Return (X, Y) of the center of cell containing provided text 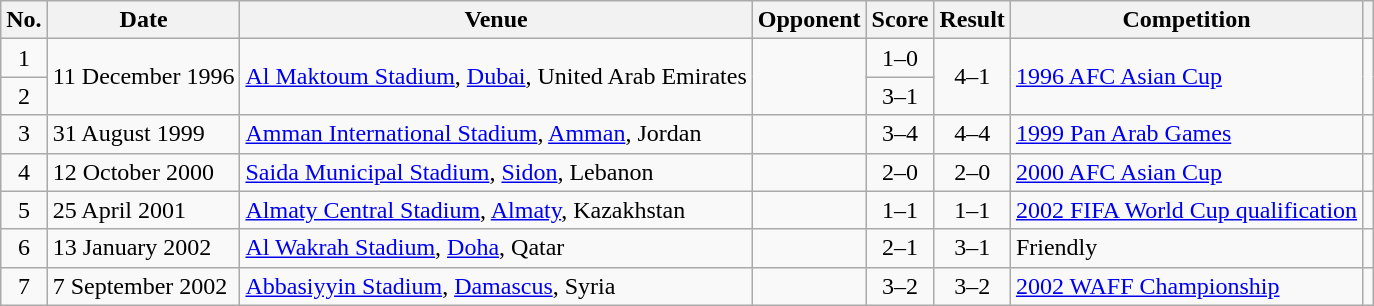
Abbasiyyin Stadium, Damascus, Syria (496, 286)
7 September 2002 (144, 286)
4 (24, 172)
Amman International Stadium, Amman, Jordan (496, 134)
3–4 (900, 134)
7 (24, 286)
No. (24, 20)
2–1 (900, 248)
1996 AFC Asian Cup (1186, 77)
Competition (1186, 20)
Opponent (809, 20)
25 April 2001 (144, 210)
Score (900, 20)
Venue (496, 20)
Result (972, 20)
1999 Pan Arab Games (1186, 134)
Almaty Central Stadium, Almaty, Kazakhstan (496, 210)
1 (24, 58)
Al Wakrah Stadium, Doha, Qatar (496, 248)
Friendly (1186, 248)
1–0 (900, 58)
Saida Municipal Stadium, Sidon, Lebanon (496, 172)
31 August 1999 (144, 134)
12 October 2000 (144, 172)
3 (24, 134)
2002 FIFA World Cup qualification (1186, 210)
4–1 (972, 77)
6 (24, 248)
11 December 1996 (144, 77)
13 January 2002 (144, 248)
2000 AFC Asian Cup (1186, 172)
Date (144, 20)
2002 WAFF Championship (1186, 286)
4–4 (972, 134)
2 (24, 96)
5 (24, 210)
Al Maktoum Stadium, Dubai, United Arab Emirates (496, 77)
